Search for the cell housing the specified text and yield its (X, Y) center coordinate. 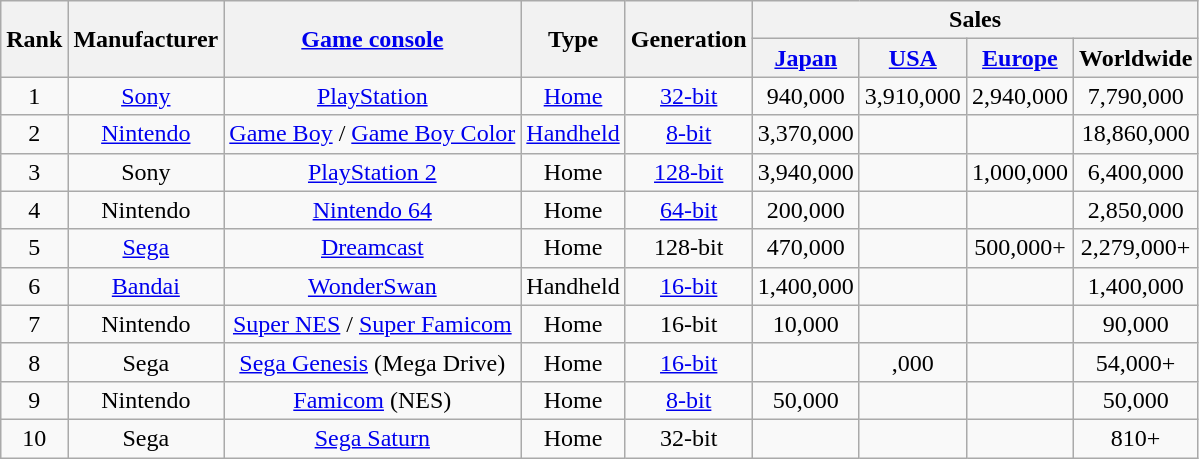
4 (34, 210)
2,850,000 (1135, 210)
1,000,000 (1020, 172)
8 (34, 362)
3,940,000 (806, 172)
2,940,000 (1020, 96)
Famicom (NES) (372, 400)
54,000+ (1135, 362)
Worldwide (1135, 58)
470,000 (806, 248)
PlayStation 2 (372, 172)
6 (34, 286)
500,000+ (1020, 248)
7,790,000 (1135, 96)
810+ (1135, 438)
3,910,000 (912, 96)
200,000 (806, 210)
WonderSwan (372, 286)
Generation (688, 39)
940,000 (806, 96)
5 (34, 248)
7 (34, 324)
Bandai (146, 286)
Manufacturer (146, 39)
1 (34, 96)
64-bit (688, 210)
Sales (975, 20)
3 (34, 172)
Sega Genesis (Mega Drive) (372, 362)
Rank (34, 39)
Japan (806, 58)
Sega Saturn (372, 438)
Nintendo 64 (372, 210)
Super NES / Super Famicom (372, 324)
90,000 (1135, 324)
Game Boy / Game Boy Color (372, 134)
PlayStation (372, 96)
9 (34, 400)
Europe (1020, 58)
2,279,000+ (1135, 248)
Game console (372, 39)
10,000 (806, 324)
Type (573, 39)
3,370,000 (806, 134)
18,860,000 (1135, 134)
USA (912, 58)
2 (34, 134)
10 (34, 438)
6,400,000 (1135, 172)
Dreamcast (372, 248)
,000 (912, 362)
